Return [x, y] of the center of cell containing provided text 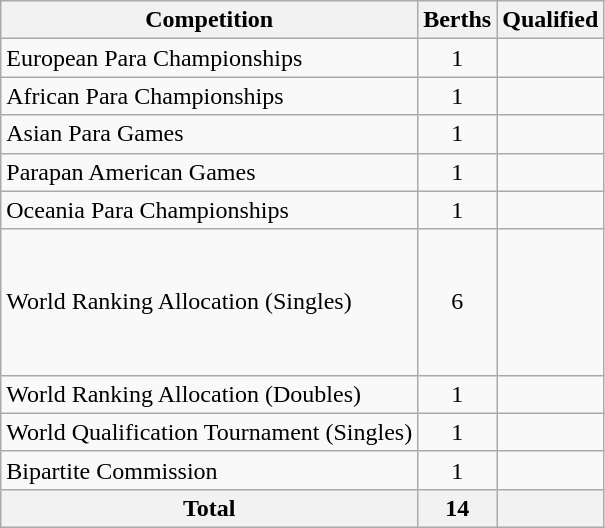
Qualified [550, 20]
African Para Championships [210, 96]
6 [458, 302]
14 [458, 508]
Competition [210, 20]
World Qualification Tournament (Singles) [210, 432]
Berths [458, 20]
World Ranking Allocation (Singles) [210, 302]
World Ranking Allocation (Doubles) [210, 394]
Asian Para Games [210, 134]
Parapan American Games [210, 172]
Bipartite Commission [210, 470]
Oceania Para Championships [210, 210]
Total [210, 508]
European Para Championships [210, 58]
